Return (x, y) of the center of cell containing provided text 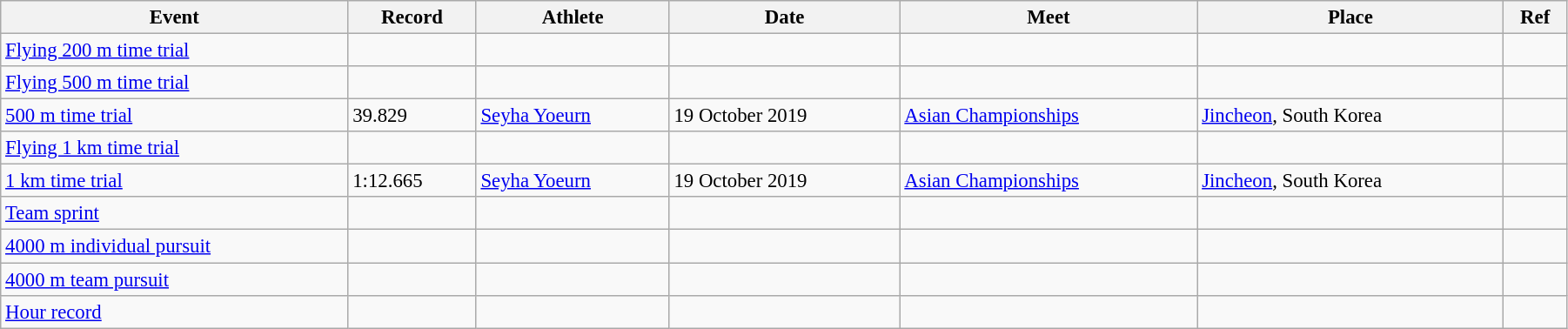
1 km time trial (174, 181)
39.829 (412, 116)
Event (174, 17)
Place (1350, 17)
Athlete (573, 17)
Team sprint (174, 213)
Ref (1535, 17)
Record (412, 17)
Flying 1 km time trial (174, 148)
4000 m team pursuit (174, 279)
4000 m individual pursuit (174, 246)
Flying 200 m time trial (174, 50)
Date (785, 17)
Meet (1049, 17)
Hour record (174, 312)
1:12.665 (412, 181)
500 m time trial (174, 116)
Flying 500 m time trial (174, 83)
